For the text-containing cell, return its midpoint in [X, Y] coordinate format. 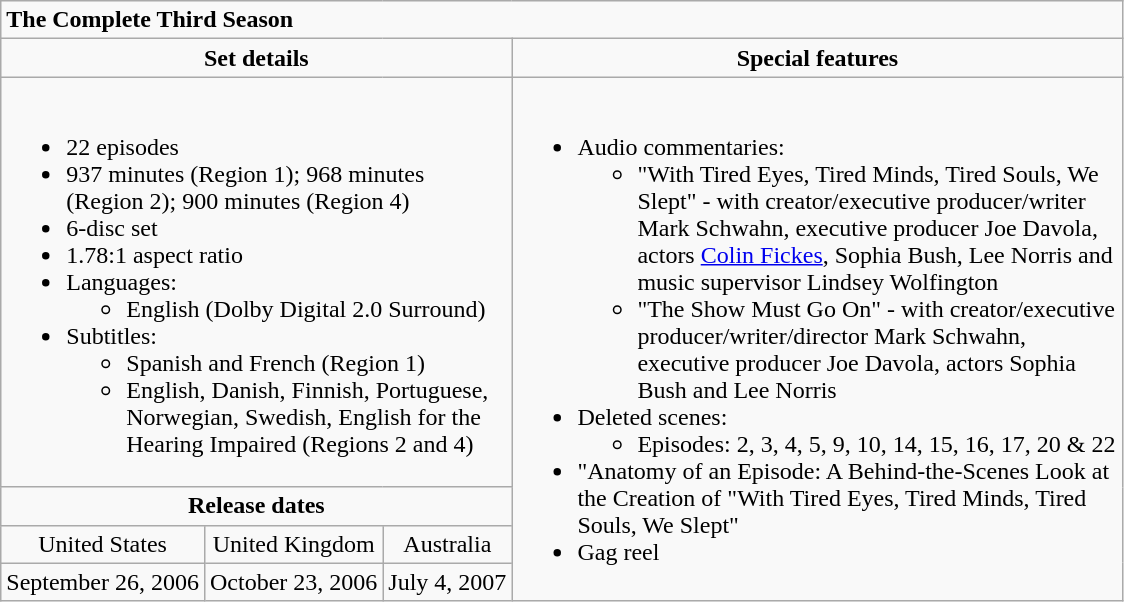
October 23, 2006 [293, 582]
September 26, 2006 [103, 582]
United Kingdom [293, 544]
Set details [256, 58]
Australia [448, 544]
July 4, 2007 [448, 582]
The Complete Third Season [562, 20]
United States [103, 544]
Release dates [256, 506]
Special features [818, 58]
